Scan for the cell matching the given text and deliver its (X, Y) coordinate at center. 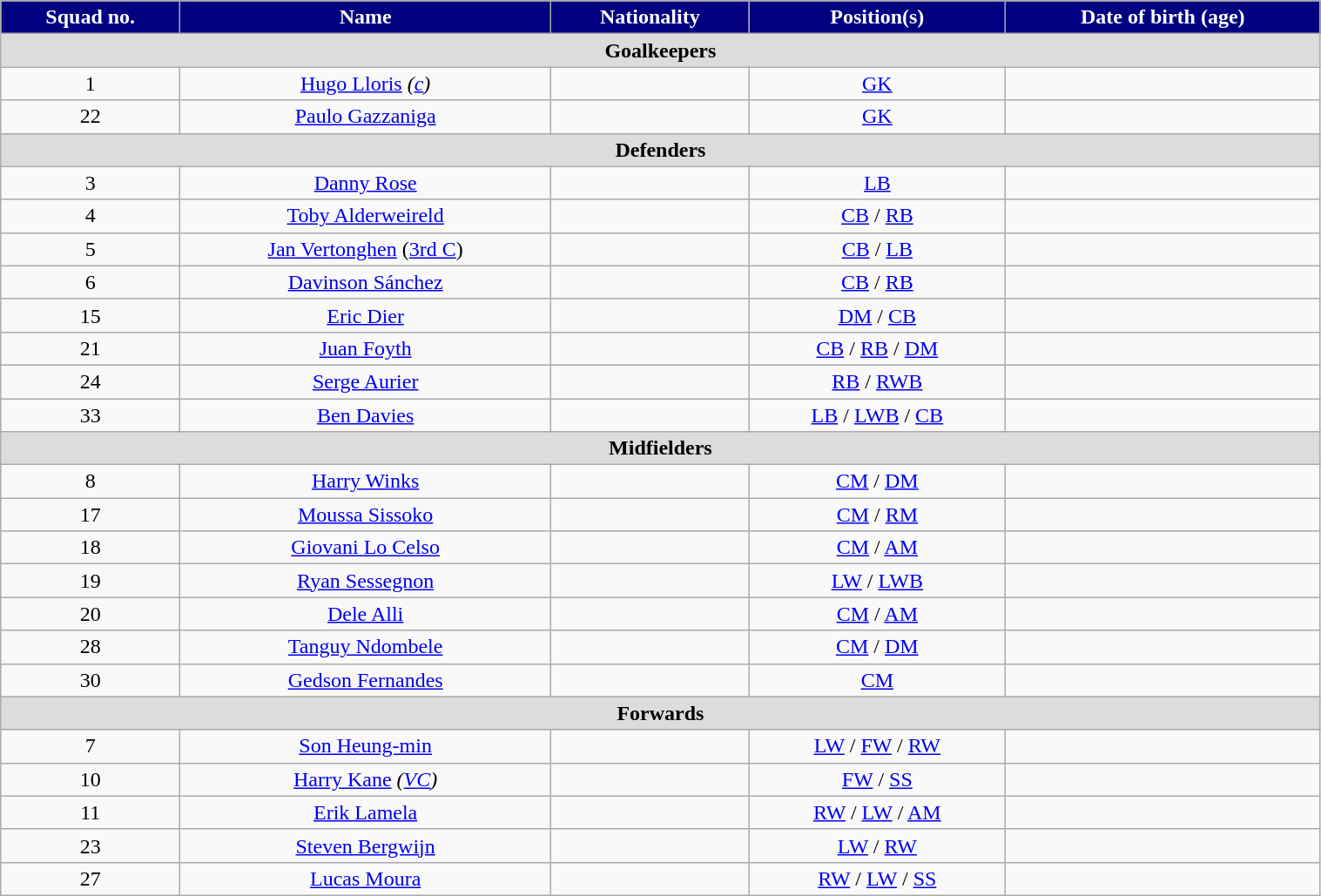
LW / RW (877, 845)
Hugo Lloris (c) (366, 84)
27 (91, 879)
Squad no. (91, 17)
Son Heung-min (366, 746)
Jan Vertonghen (3rd C) (366, 249)
Name (366, 17)
Date of birth (age) (1163, 17)
Midfielders (660, 448)
30 (91, 680)
3 (91, 183)
Juan Foyth (366, 348)
Defenders (660, 150)
CB / LB (877, 249)
10 (91, 779)
LW / FW / RW (877, 746)
Serge Aurier (366, 381)
15 (91, 315)
RW / LW / AM (877, 812)
4 (91, 216)
Eric Dier (366, 315)
1 (91, 84)
Nationality (650, 17)
LB / LWB / CB (877, 415)
RW / LW / SS (877, 879)
LB (877, 183)
CM / RM (877, 515)
22 (91, 117)
Tanguy Ndombele (366, 647)
8 (91, 482)
18 (91, 548)
CM (877, 680)
Erik Lamela (366, 812)
Ryan Sessegnon (366, 581)
17 (91, 515)
24 (91, 381)
RB / RWB (877, 381)
Giovani Lo Celso (366, 548)
Paulo Gazzaniga (366, 117)
Ben Davies (366, 415)
28 (91, 647)
19 (91, 581)
20 (91, 614)
Davinson Sánchez (366, 282)
Dele Alli (366, 614)
Toby Alderweireld (366, 216)
7 (91, 746)
Steven Bergwijn (366, 845)
CB / RB / DM (877, 348)
Harry Kane (VC) (366, 779)
Danny Rose (366, 183)
FW / SS (877, 779)
Moussa Sissoko (366, 515)
LW / LWB (877, 581)
Gedson Fernandes (366, 680)
DM / CB (877, 315)
Position(s) (877, 17)
11 (91, 812)
Forwards (660, 713)
33 (91, 415)
6 (91, 282)
Goalkeepers (660, 51)
Harry Winks (366, 482)
21 (91, 348)
5 (91, 249)
23 (91, 845)
Lucas Moura (366, 879)
